Provide the [X, Y] coordinate of the cell's center where the given text is located.  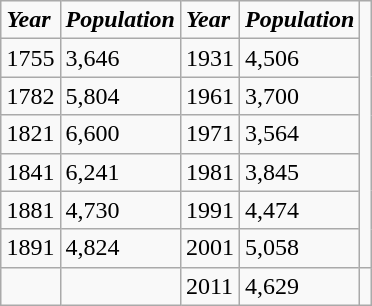
4,730 [120, 210]
3,845 [300, 172]
4,629 [300, 286]
3,646 [120, 58]
4,506 [300, 58]
4,824 [120, 248]
1981 [210, 172]
5,804 [120, 96]
4,474 [300, 210]
6,600 [120, 134]
6,241 [120, 172]
1931 [210, 58]
2001 [210, 248]
1991 [210, 210]
3,700 [300, 96]
3,564 [300, 134]
1891 [30, 248]
1961 [210, 96]
1881 [30, 210]
1971 [210, 134]
1782 [30, 96]
1841 [30, 172]
1821 [30, 134]
2011 [210, 286]
5,058 [300, 248]
1755 [30, 58]
